Search for the cell housing the specified text and yield its [x, y] center coordinate. 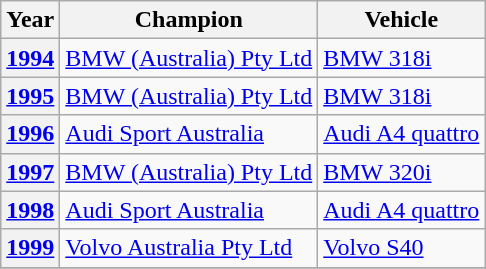
1999 [30, 248]
1994 [30, 58]
1998 [30, 210]
Year [30, 20]
1997 [30, 172]
Volvo Australia Pty Ltd [189, 248]
Vehicle [402, 20]
1995 [30, 96]
Champion [189, 20]
BMW 320i [402, 172]
1996 [30, 134]
Volvo S40 [402, 248]
